Determine the (X, Y) coordinate at the center of the cell enclosing the given text.  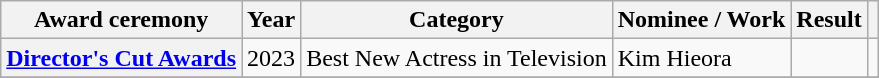
Result (829, 20)
Kim Hieora (702, 58)
Best New Actress in Television (457, 58)
Nominee / Work (702, 20)
2023 (272, 58)
Director's Cut Awards (122, 58)
Category (457, 20)
Year (272, 20)
Award ceremony (122, 20)
